Identify which cell holds the provided text, then report its (x, y) central coordinate. 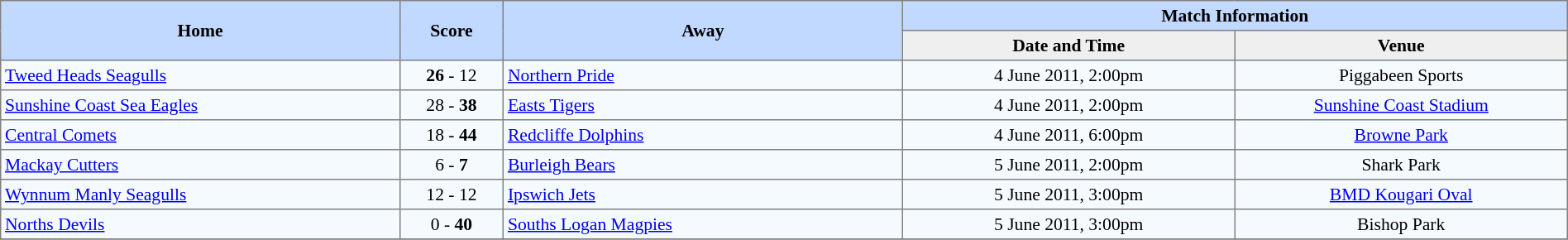
Venue (1401, 46)
Away (703, 31)
Score (452, 31)
Sunshine Coast Stadium (1401, 105)
Easts Tigers (703, 105)
Tweed Heads Seagulls (200, 75)
Norths Devils (200, 224)
Burleigh Bears (703, 165)
Sunshine Coast Sea Eagles (200, 105)
12 - 12 (452, 194)
Wynnum Manly Seagulls (200, 194)
Home (200, 31)
Browne Park (1401, 135)
Ipswich Jets (703, 194)
4 June 2011, 6:00pm (1068, 135)
Redcliffe Dolphins (703, 135)
Northern Pride (703, 75)
Piggabeen Sports (1401, 75)
26 - 12 (452, 75)
0 - 40 (452, 224)
Souths Logan Magpies (703, 224)
Bishop Park (1401, 224)
Central Comets (200, 135)
28 - 38 (452, 105)
18 - 44 (452, 135)
5 June 2011, 2:00pm (1068, 165)
Date and Time (1068, 46)
Mackay Cutters (200, 165)
Match Information (1235, 16)
Shark Park (1401, 165)
BMD Kougari Oval (1401, 194)
6 - 7 (452, 165)
